Capture the cell that displays the provided text and extract its [x, y] central coordinate. 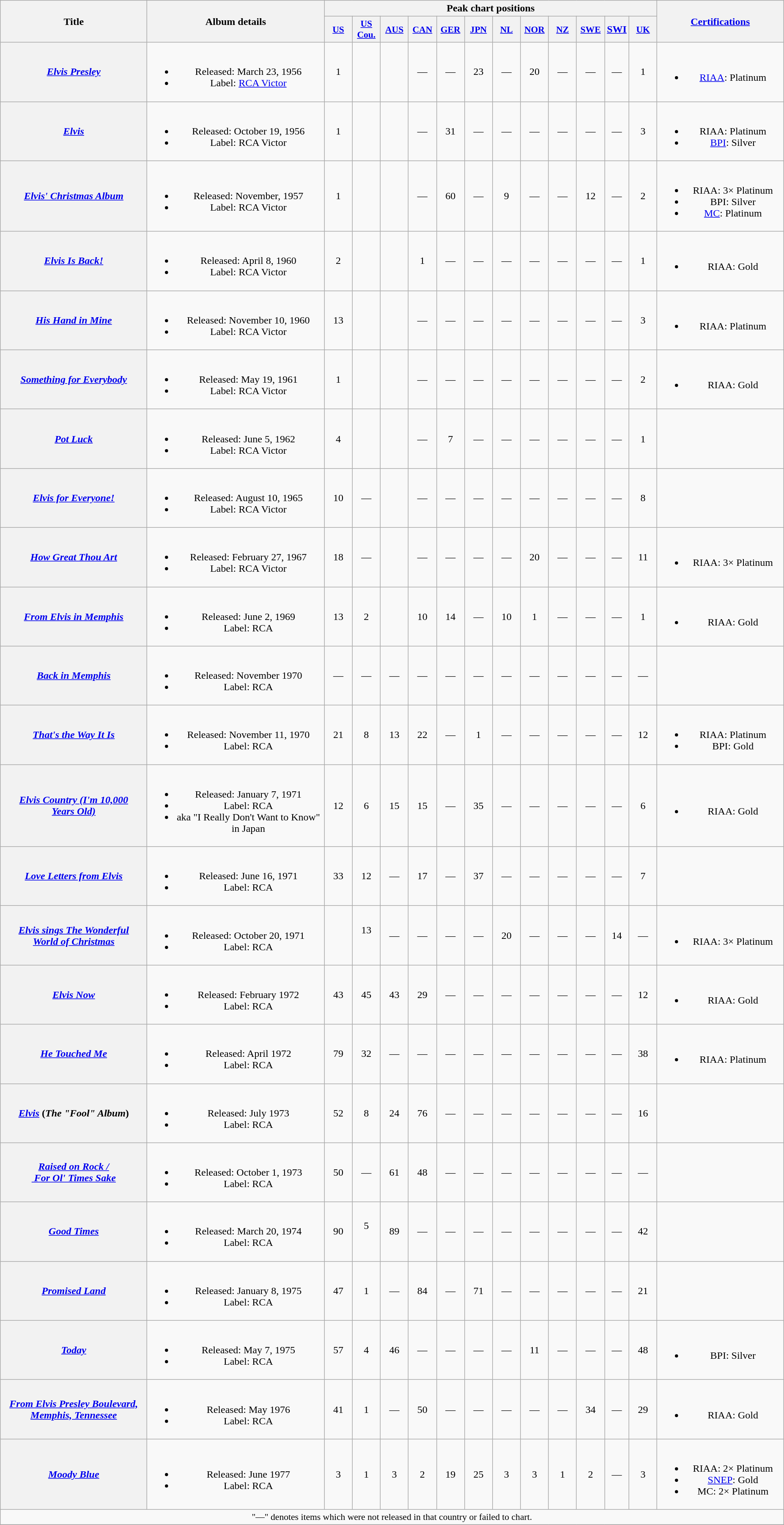
Released: January 7, 1971Label: RCAaka "I Really Don't Want to Know" in Japan [236, 806]
32 [366, 1054]
Released: April 1972Label: RCA [236, 1054]
Something for Everybody [74, 379]
33 [338, 876]
SWI [617, 30]
How Great Thou Art [74, 557]
17 [422, 876]
Released: February 27, 1967Label: RCA Victor [236, 557]
42 [643, 1232]
84 [422, 1291]
RIAA: PlatinumBPI: Silver [721, 131]
Released: July 1973Label: RCA [236, 1113]
From Elvis Presley Boulevard, Memphis, Tennessee [74, 1409]
71 [478, 1291]
RIAA: 2× PlatinumSNEP: GoldMC: 2× Platinum [721, 1474]
38 [643, 1054]
60 [450, 196]
Released: November, 1957Label: RCA Victor [236, 196]
Released: August 10, 1965Label: RCA Victor [236, 498]
Elvis Presley [74, 72]
Pot Luck [74, 439]
45 [366, 995]
9 [507, 196]
90 [338, 1232]
Released: October 19, 1956Label: RCA Victor [236, 131]
Released: May 7, 1975Label: RCA [236, 1350]
Elvis Is Back! [74, 261]
25 [478, 1474]
57 [338, 1350]
22 [422, 735]
Peak chart positions [491, 8]
Elvis sings The WonderfulWorld of Christmas [74, 935]
His Hand in Mine [74, 320]
RIAA: PlatinumBPI: Gold [721, 735]
Album details [236, 21]
GER [450, 30]
"—" denotes items which were not released in that country or failed to chart. [392, 1517]
Released: October 20, 1971Label: RCA [236, 935]
41 [338, 1409]
Released: June 16, 1971Label: RCA [236, 876]
Title [74, 21]
76 [422, 1113]
NZ [562, 30]
From Elvis in Memphis [74, 617]
47 [338, 1291]
Elvis Now [74, 995]
Certifications [721, 21]
Love Letters from Elvis [74, 876]
NOR [535, 30]
Elvis for Everyone! [74, 498]
AUS [394, 30]
Elvis [74, 131]
Back in Memphis [74, 676]
US [338, 30]
SWE [590, 30]
JPN [478, 30]
Released: June 5, 1962Label: RCA Victor [236, 439]
Raised on Rock / For Ol' Times Sake [74, 1172]
37 [478, 876]
Released: May 1976Label: RCA [236, 1409]
31 [450, 131]
Promised Land [74, 1291]
Elvis' Christmas Album [74, 196]
Released: June 2, 1969Label: RCA [236, 617]
24 [394, 1113]
46 [394, 1350]
Elvis (The "Fool" Album) [74, 1113]
89 [394, 1232]
Released: June 1977Label: RCA [236, 1474]
Released: October 1, 1973Label: RCA [236, 1172]
Released: May 19, 1961Label: RCA Victor [236, 379]
That's the Way It Is [74, 735]
RIAA: 3× PlatinumBPI: SilverMC: Platinum [721, 196]
NL [507, 30]
35 [478, 806]
Released: November 1970Label: RCA [236, 676]
Moody Blue [74, 1474]
16 [643, 1113]
Released: April 8, 1960Label: RCA Victor [236, 261]
Today [74, 1350]
Good Times [74, 1232]
18 [338, 557]
Released: January 8, 1975Label: RCA [236, 1291]
5 [366, 1232]
CAN [422, 30]
Released: November 10, 1960Label: RCA Victor [236, 320]
Released: November 11, 1970Label: RCA [236, 735]
He Touched Me [74, 1054]
Released: March 20, 1974Label: RCA [236, 1232]
BPI: Silver [721, 1350]
23 [478, 72]
79 [338, 1054]
Released: March 23, 1956Label: RCA Victor [236, 72]
19 [450, 1474]
Released: February 1972Label: RCA [236, 995]
61 [394, 1172]
52 [338, 1113]
US Cou. [366, 30]
Elvis Country (I'm 10,000 Years Old) [74, 806]
UK [643, 30]
34 [590, 1409]
